Detect which cell encompasses the target text, then output its [X, Y] center coordinate. 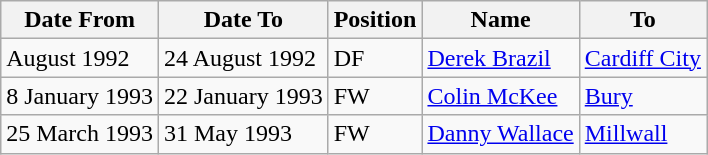
Date From [80, 20]
August 1992 [80, 58]
Name [500, 20]
Position [375, 20]
Bury [642, 96]
To [642, 20]
Date To [243, 20]
25 March 1993 [80, 134]
24 August 1992 [243, 58]
8 January 1993 [80, 96]
Derek Brazil [500, 58]
Millwall [642, 134]
22 January 1993 [243, 96]
31 May 1993 [243, 134]
Danny Wallace [500, 134]
Cardiff City [642, 58]
DF [375, 58]
Colin McKee [500, 96]
